Pinpoint the cell where the given text exists, returning its [x, y] midpoint coordinate. 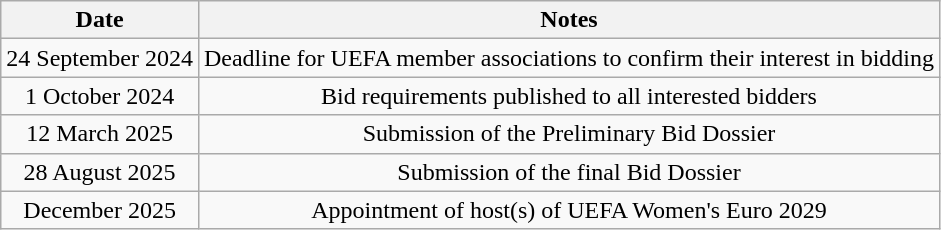
Deadline for UEFA member associations to confirm their interest in bidding [568, 58]
Submission of the Preliminary Bid Dossier [568, 134]
24 September 2024 [100, 58]
12 March 2025 [100, 134]
Submission of the final Bid Dossier [568, 172]
Date [100, 20]
28 August 2025 [100, 172]
Bid requirements published to all interested bidders [568, 96]
Notes [568, 20]
1 October 2024 [100, 96]
Appointment of host(s) of UEFA Women's Euro 2029 [568, 210]
December 2025 [100, 210]
